Return (X, Y) of the center of cell containing provided text 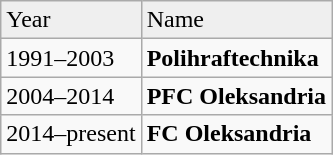
FC Oleksandria (236, 134)
2014–present (71, 134)
Polihraftechnika (236, 58)
Year (71, 20)
PFC Oleksandria (236, 96)
1991–2003 (71, 58)
2004–2014 (71, 96)
Name (236, 20)
